For the text-containing cell, return its midpoint in (x, y) coordinate format. 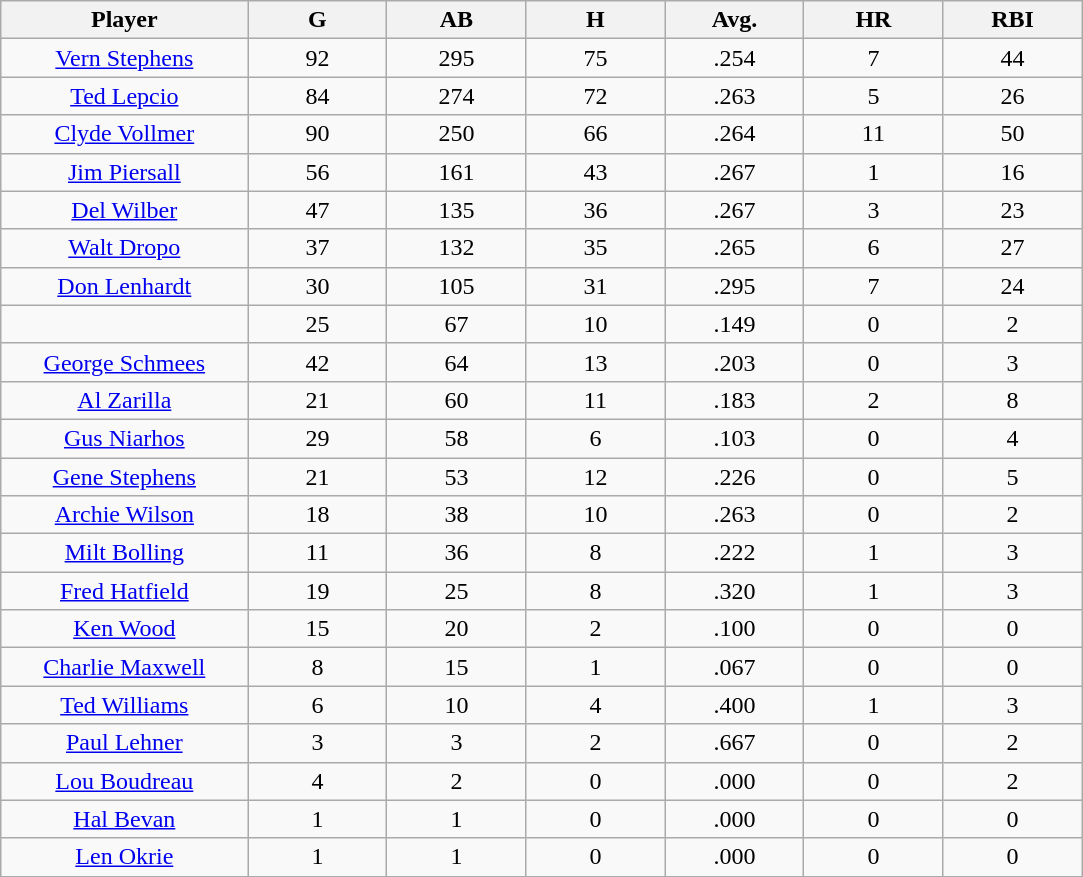
.103 (734, 438)
44 (1012, 58)
18 (318, 515)
Ken Wood (124, 629)
13 (596, 362)
Hal Bevan (124, 819)
Charlie Maxwell (124, 667)
George Schmees (124, 362)
Jim Piersall (124, 172)
53 (456, 477)
60 (456, 400)
29 (318, 438)
Don Lenhardt (124, 286)
42 (318, 362)
23 (1012, 210)
Paul Lehner (124, 743)
27 (1012, 248)
.320 (734, 591)
20 (456, 629)
.254 (734, 58)
105 (456, 286)
Al Zarilla (124, 400)
274 (456, 96)
Vern Stephens (124, 58)
Del Wilber (124, 210)
66 (596, 134)
HR (874, 20)
.100 (734, 629)
19 (318, 591)
24 (1012, 286)
AB (456, 20)
Gus Niarhos (124, 438)
135 (456, 210)
.067 (734, 667)
.203 (734, 362)
250 (456, 134)
132 (456, 248)
.222 (734, 553)
56 (318, 172)
H (596, 20)
.667 (734, 743)
Ted Lepcio (124, 96)
64 (456, 362)
84 (318, 96)
Milt Bolling (124, 553)
.183 (734, 400)
26 (1012, 96)
Walt Dropo (124, 248)
90 (318, 134)
Player (124, 20)
16 (1012, 172)
30 (318, 286)
Gene Stephens (124, 477)
92 (318, 58)
.264 (734, 134)
75 (596, 58)
12 (596, 477)
Ted Williams (124, 705)
Len Okrie (124, 857)
Fred Hatfield (124, 591)
35 (596, 248)
Archie Wilson (124, 515)
.149 (734, 324)
Avg. (734, 20)
38 (456, 515)
Lou Boudreau (124, 781)
31 (596, 286)
Clyde Vollmer (124, 134)
G (318, 20)
.400 (734, 705)
.295 (734, 286)
161 (456, 172)
72 (596, 96)
50 (1012, 134)
58 (456, 438)
67 (456, 324)
47 (318, 210)
.226 (734, 477)
43 (596, 172)
295 (456, 58)
.265 (734, 248)
37 (318, 248)
RBI (1012, 20)
